Pinpoint the cell where the given text exists, returning its [X, Y] midpoint coordinate. 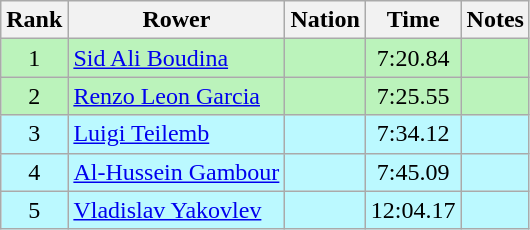
Vladislav Yakovlev [176, 210]
Time [413, 20]
7:25.55 [413, 96]
4 [34, 172]
Al-Hussein Gambour [176, 172]
7:34.12 [413, 134]
1 [34, 58]
Luigi Teilemb [176, 134]
2 [34, 96]
Nation [325, 20]
5 [34, 210]
Notes [495, 20]
Rower [176, 20]
3 [34, 134]
7:45.09 [413, 172]
Rank [34, 20]
7:20.84 [413, 58]
Renzo Leon Garcia [176, 96]
12:04.17 [413, 210]
Sid Ali Boudina [176, 58]
